Capture the cell that displays the provided text and extract its [X, Y] central coordinate. 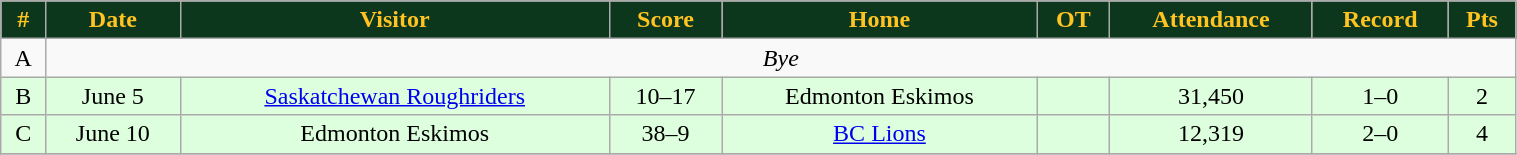
12,319 [1212, 134]
A [24, 58]
2 [1482, 96]
1–0 [1380, 96]
Home [880, 20]
Pts [1482, 20]
2–0 [1380, 134]
June 10 [113, 134]
4 [1482, 134]
June 5 [113, 96]
Record [1380, 20]
OT [1073, 20]
Visitor [394, 20]
31,450 [1212, 96]
Saskatchewan Roughriders [394, 96]
38–9 [665, 134]
C [24, 134]
# [24, 20]
10–17 [665, 96]
B [24, 96]
Bye [781, 58]
Attendance [1212, 20]
BC Lions [880, 134]
Score [665, 20]
Date [113, 20]
